Extract the (x, y) coordinate from the center of the cell holding the provided text.  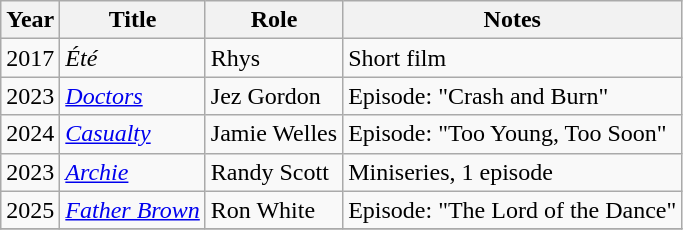
2024 (30, 134)
2025 (30, 210)
Randy Scott (274, 172)
Miniseries, 1 episode (512, 172)
Notes (512, 20)
Short film (512, 58)
Ron White (274, 210)
2017 (30, 58)
Title (133, 20)
Role (274, 20)
Father Brown (133, 210)
Episode: "Too Young, Too Soon" (512, 134)
Episode: "Crash and Burn" (512, 96)
Archie (133, 172)
Year (30, 20)
Rhys (274, 58)
Casualty (133, 134)
Jez Gordon (274, 96)
Été (133, 58)
Doctors (133, 96)
Episode: "The Lord of the Dance" (512, 210)
Jamie Welles (274, 134)
